Detect which cell encompasses the target text, then output its [x, y] center coordinate. 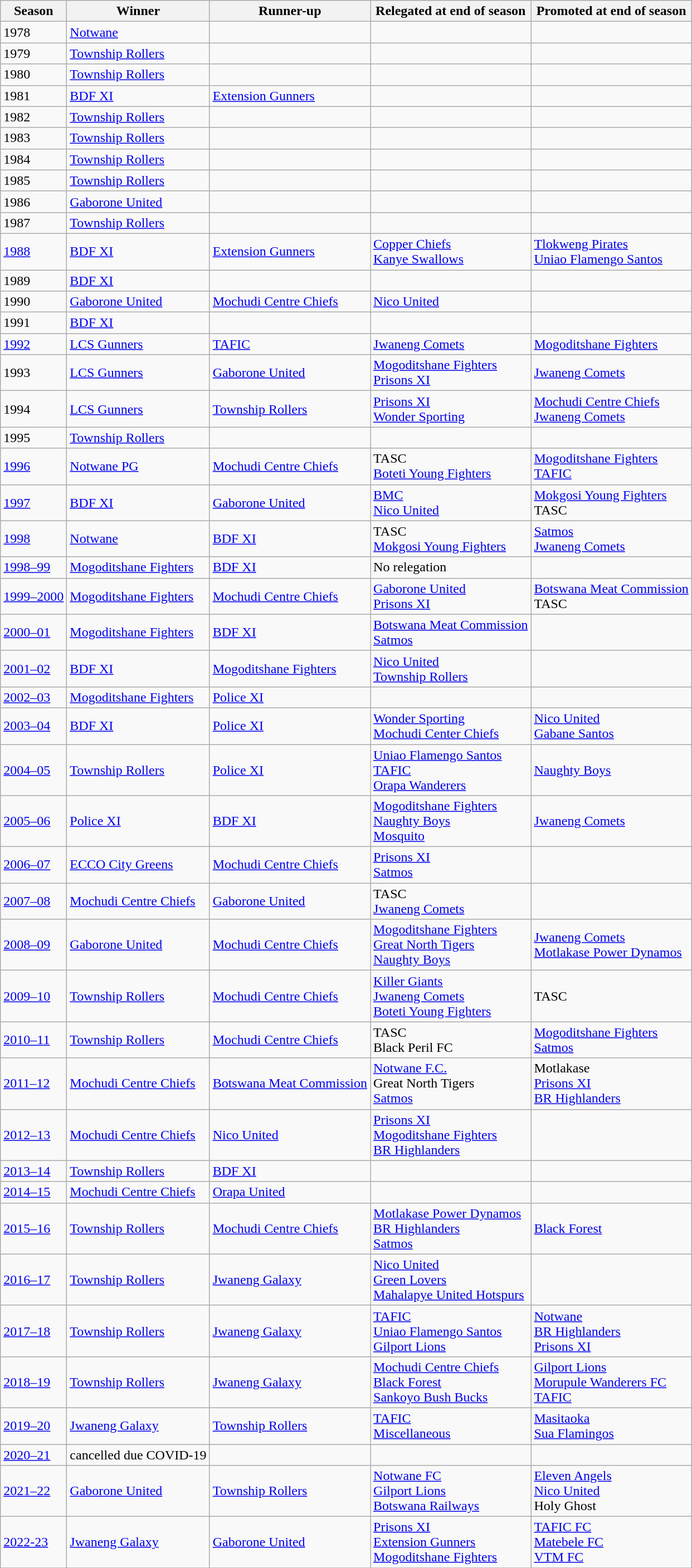
1981 [33, 96]
Prisons XIMogoditshane FightersBR Highlanders [451, 1135]
Copper ChiefsKanye Swallows [451, 252]
TAFIC [290, 344]
Jwaneng CometsMotlakase Power Dynamos [611, 945]
Botswana Meat CommissionSatmos [451, 633]
Mogoditshane FightersSatmos [611, 1040]
1982 [33, 117]
1984 [33, 159]
Naughty Boys [611, 770]
Mogoditshane FightersNaughty BoysMosquito [451, 821]
Killer GiantsJwaneng CometsBoteti Young Fighters [451, 996]
2021–22 [33, 1491]
Promoted at end of season [611, 11]
2005–06 [33, 821]
Mogoditshane FightersTAFIC [611, 467]
ECCO City Greens [138, 865]
MasitaokaSua Flamingos [611, 1425]
2015–16 [33, 1228]
Botswana Meat Commission [290, 1084]
1998 [33, 539]
NotwaneBR HighlandersPrisons XI [611, 1331]
Wonder SportingMochudi Center Chiefs [451, 726]
2003–04 [33, 726]
MotlakasePrisons XIBR Highlanders [611, 1084]
1999–2000 [33, 596]
1994 [33, 409]
1988 [33, 252]
Tlokweng PiratesUniao Flamengo Santos [611, 252]
2009–10 [33, 996]
1978 [33, 32]
Botswana Meat CommissionTASC [611, 596]
Uniao Flamengo SantosTAFICOrapa Wanderers [451, 770]
TASC [611, 996]
2008–09 [33, 945]
Orapa United [290, 1192]
2013–14 [33, 1171]
Runner-up [290, 11]
Mogoditshane FightersPrisons XI [451, 373]
2012–13 [33, 1135]
Gilport LionsMorupule Wanderers FCTAFIC [611, 1382]
BMCNico United [451, 502]
1987 [33, 223]
2006–07 [33, 865]
Nico UnitedTownship Rollers [451, 668]
2007–08 [33, 901]
2010–11 [33, 1040]
TAFICUniao Flamengo SantosGilport Lions [451, 1331]
1996 [33, 467]
Mokgosi Young FightersTASC [611, 502]
1983 [33, 138]
2019–20 [33, 1425]
2011–12 [33, 1084]
1979 [33, 53]
TASCJwaneng Comets [451, 901]
1998–99 [33, 567]
Nico UnitedGreen LoversMahalapye United Hotspurs [451, 1280]
2016–17 [33, 1280]
TAFICMiscellaneous [451, 1425]
SatmosJwaneng Comets [611, 539]
cancelled due COVID-19 [138, 1455]
Nico UnitedGabane Santos [611, 726]
2002–03 [33, 697]
TASCBoteti Young Fighters [451, 467]
Mochudi Centre ChiefsBlack ForestSankoyo Bush Bucks [451, 1382]
1997 [33, 502]
2000–01 [33, 633]
Notwane PG [138, 467]
1995 [33, 438]
Winner [138, 11]
1986 [33, 202]
2014–15 [33, 1192]
2018–19 [33, 1382]
Prisons XIWonder Sporting [451, 409]
2020–21 [33, 1455]
TAFIC FCMatebele FCVTM FC [611, 1542]
1991 [33, 323]
Prisons XIExtension GunnersMogoditshane Fighters [451, 1542]
Notwane FCGilport LionsBotswana Railways [451, 1491]
2001–02 [33, 668]
1980 [33, 75]
Mochudi Centre ChiefsJwaneng Comets [611, 409]
2022-23 [33, 1542]
TASCMokgosi Young Fighters [451, 539]
Motlakase Power DynamosBR HighlandersSatmos [451, 1228]
Eleven AngelsNico UnitedHoly Ghost [611, 1491]
Relegated at end of season [451, 11]
1985 [33, 180]
Mogoditshane FightersGreat North TigersNaughty Boys [451, 945]
No relegation [451, 567]
2017–18 [33, 1331]
1992 [33, 344]
Prisons XISatmos [451, 865]
1993 [33, 373]
TASCBlack Peril FC [451, 1040]
Season [33, 11]
Black Forest [611, 1228]
2004–05 [33, 770]
1990 [33, 302]
Notwane F.C.Great North TigersSatmos [451, 1084]
1989 [33, 280]
Gaborone UnitedPrisons XI [451, 596]
